Return the [X, Y] coordinate for the center point of the cell that contains the specified text.  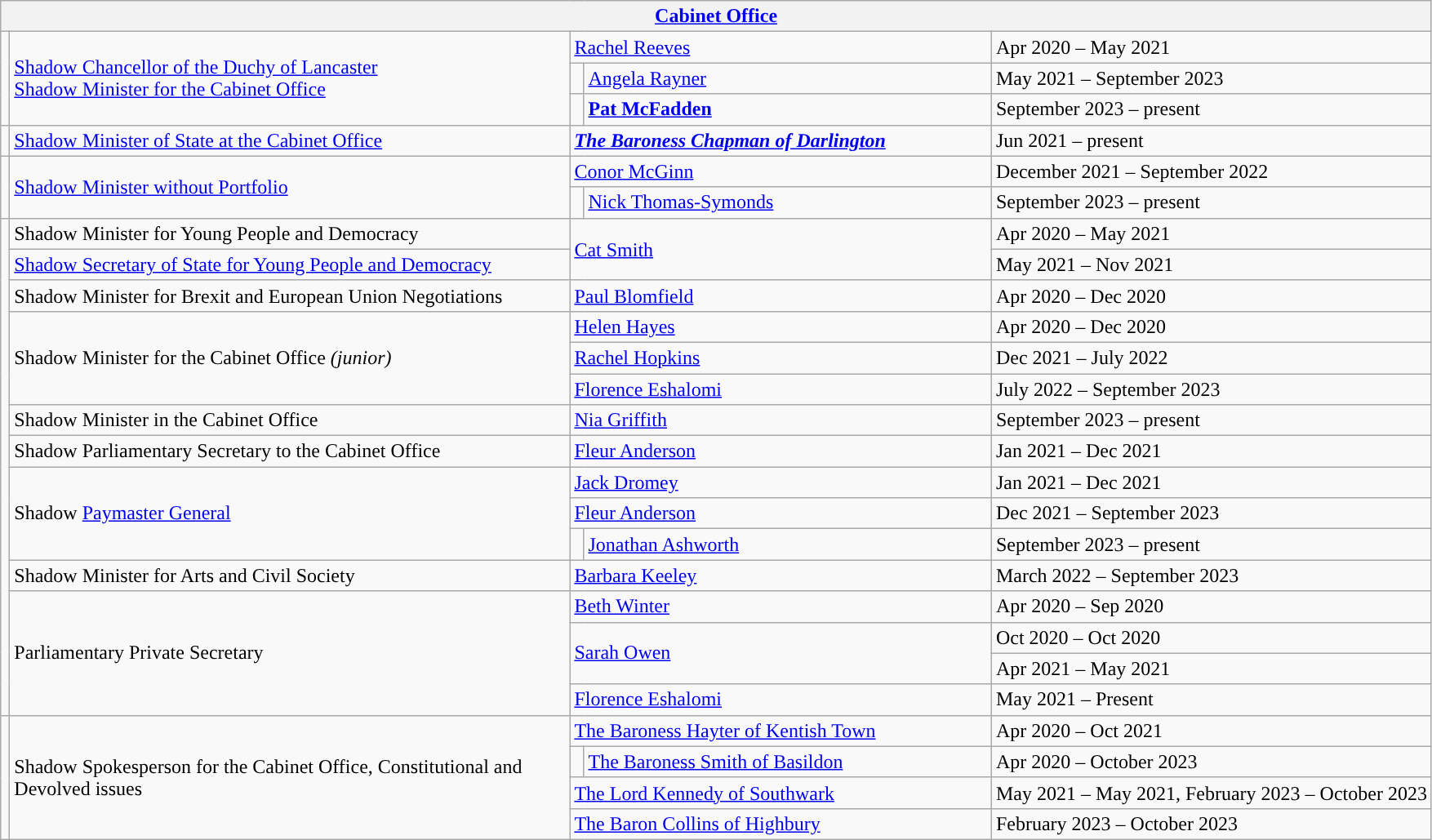
The Baroness Chapman of Darlington [780, 140]
Dec 2021 – July 2022 [1212, 358]
Shadow Secretary of State for Young People and Democracy [290, 264]
Nick Thomas-Symonds [787, 202]
The Baron Collins of Highbury [780, 824]
July 2022 – September 2023 [1212, 389]
Paul Blomfield [780, 296]
Shadow Minister for the Cabinet Office (junior) [290, 358]
Apr 2021 – May 2021 [1212, 669]
The Lord Kennedy of Southwark [780, 793]
Apr 2020 – October 2023 [1212, 762]
Jack Dromey [780, 482]
Shadow Minister for Brexit and European Union Negotiations [290, 296]
Rachel Hopkins [780, 358]
Beth Winter [780, 607]
May 2021 – September 2023 [1212, 78]
Dec 2021 – September 2023 [1212, 513]
Jonathan Ashworth [787, 544]
Apr 2020 – Sep 2020 [1212, 607]
The Baroness Smith of Basildon [787, 762]
Shadow Minister in the Cabinet Office [290, 420]
May 2021 – Nov 2021 [1212, 264]
Apr 2020 – Oct 2021 [1212, 731]
Conor McGinn [780, 171]
Sarah Owen [780, 653]
December 2021 – September 2022 [1212, 171]
Shadow Paymaster General [290, 513]
Oct 2020 – Oct 2020 [1212, 638]
Shadow Minister for Young People and Democracy [290, 233]
March 2022 – September 2023 [1212, 576]
The Baroness Hayter of Kentish Town [780, 731]
Helen Hayes [780, 327]
Shadow Minister for Arts and Civil Society [290, 576]
Shadow Minister without Portfolio [290, 187]
Shadow Parliamentary Secretary to the Cabinet Office [290, 451]
Shadow Chancellor of the Duchy of LancasterShadow Minister for the Cabinet Office [290, 78]
Rachel Reeves [780, 47]
Barbara Keeley [780, 576]
Parliamentary Private Secretary [290, 653]
Jun 2021 – present [1212, 140]
February 2023 – October 2023 [1212, 824]
Pat McFadden [787, 109]
Shadow Minister of State at the Cabinet Office [290, 140]
May 2021 – May 2021, February 2023 – October 2023 [1212, 793]
Nia Griffith [780, 420]
Cabinet Office [717, 16]
Shadow Spokesperson for the Cabinet Office, Constitutional and Devolved issues [290, 777]
May 2021 – Present [1212, 700]
Angela Rayner [787, 78]
Cat Smith [780, 249]
